Output the [X, Y] coordinate of the center of the cell containing the given text.  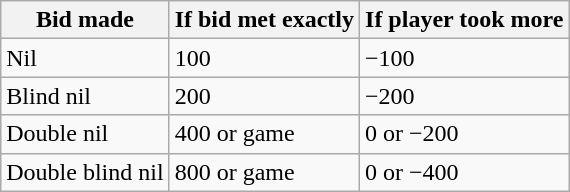
Double blind nil [85, 172]
If player took more [464, 20]
0 or −200 [464, 134]
Blind nil [85, 96]
800 or game [264, 172]
Double nil [85, 134]
100 [264, 58]
Nil [85, 58]
0 or −400 [464, 172]
Bid made [85, 20]
If bid met exactly [264, 20]
200 [264, 96]
−100 [464, 58]
400 or game [264, 134]
−200 [464, 96]
